Find where the given text appears and provide that cell's center as [x, y] coordinate. 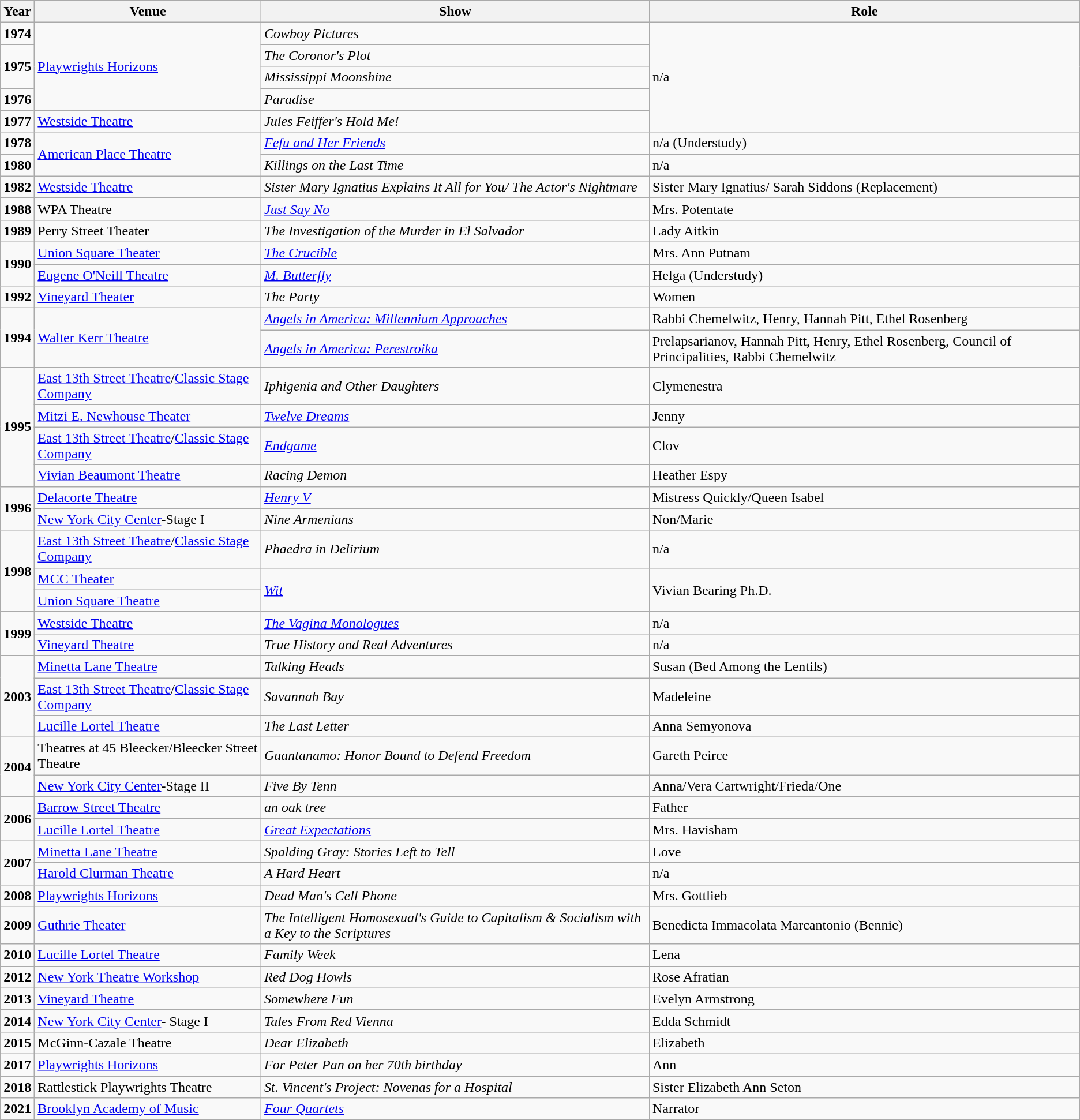
Spalding Gray: Stories Left to Tell [456, 852]
Clymenestra [864, 387]
Lady Aitkin [864, 231]
2021 [17, 1109]
Women [864, 297]
Gareth Peirce [864, 756]
2012 [17, 977]
The Investigation of the Murder in El Salvador [456, 231]
1976 [17, 99]
Edda Schmidt [864, 1021]
Rabbi Chemelwitz, Henry, Hannah Pitt, Ethel Rosenberg [864, 319]
Heather Espy [864, 475]
WPA Theatre [148, 209]
Narrator [864, 1109]
Lena [864, 955]
M. Butterfly [456, 275]
Rattlestick Playwrights Theatre [148, 1087]
Non/Marie [864, 519]
Jules Feiffer's Hold Me! [456, 121]
Sister Mary Ignatius Explains It All for You/ The Actor's Nightmare [456, 187]
St. Vincent's Project: Novenas for a Hospital [456, 1087]
Show [456, 12]
Racing Demon [456, 475]
The Vagina Monologues [456, 623]
1998 [17, 571]
Vineyard Theater [148, 297]
Endgame [456, 445]
1995 [17, 427]
Paradise [456, 99]
Mississippi Moonshine [456, 77]
2015 [17, 1043]
Henry V [456, 497]
Vivian Bearing Ph.D. [864, 590]
Eugene O'Neill Theatre [148, 275]
Mrs. Ann Putnam [864, 253]
1980 [17, 165]
Benedicta Immacolata Marcantonio (Bennie) [864, 926]
2014 [17, 1021]
Mrs. Potentate [864, 209]
2009 [17, 926]
1978 [17, 143]
Helga (Understudy) [864, 275]
The Party [456, 297]
Union Square Theater [148, 253]
Wit [456, 590]
Harold Clurman Theatre [148, 874]
Angels in America: Millennium Approaches [456, 319]
Family Week [456, 955]
Fefu and Her Friends [456, 143]
Love [864, 852]
2013 [17, 999]
Sister Elizabeth Ann Seton [864, 1087]
Nine Armenians [456, 519]
The Coronor's Plot [456, 55]
Brooklyn Academy of Music [148, 1109]
1988 [17, 209]
MCC Theater [148, 579]
Talking Heads [456, 666]
Vivian Beaumont Theatre [148, 475]
1989 [17, 231]
Anna Semyonova [864, 726]
Jenny [864, 416]
2010 [17, 955]
Phaedra in Delirium [456, 549]
New York City Center- Stage I [148, 1021]
The Crucible [456, 253]
1974 [17, 33]
Iphigenia and Other Daughters [456, 387]
A Hard Heart [456, 874]
n/a (Understudy) [864, 143]
Four Quartets [456, 1109]
Perry Street Theater [148, 231]
an oak tree [456, 808]
For Peter Pan on her 70th birthday [456, 1065]
Anna/Vera Cartwright/Frieda/One [864, 786]
1982 [17, 187]
2006 [17, 819]
Theatres at 45 Bleecker/Bleecker Street Theatre [148, 756]
Guantanamo: Honor Bound to Defend Freedom [456, 756]
Prelapsarianov, Hannah Pitt, Henry, Ethel Rosenberg, Council of Principalities, Rabbi Chemelwitz [864, 349]
Elizabeth [864, 1043]
2017 [17, 1065]
Madeleine [864, 696]
New York City Center-Stage I [148, 519]
Ann [864, 1065]
Mrs. Gottlieb [864, 896]
Rose Afratian [864, 977]
Clov [864, 445]
True History and Real Adventures [456, 645]
American Place Theatre [148, 154]
Savannah Bay [456, 696]
Susan (Bed Among the Lentils) [864, 666]
1994 [17, 338]
2003 [17, 696]
Five By Tenn [456, 786]
Tales From Red Vienna [456, 1021]
1977 [17, 121]
Delacorte Theatre [148, 497]
New York Theatre Workshop [148, 977]
2007 [17, 863]
Walter Kerr Theatre [148, 338]
Great Expectations [456, 830]
The Intelligent Homosexual's Guide to Capitalism & Socialism with a Key to the Scriptures [456, 926]
Killings on the Last Time [456, 165]
1975 [17, 66]
Mistress Quickly/Queen Isabel [864, 497]
Union Square Theatre [148, 601]
Father [864, 808]
Dear Elizabeth [456, 1043]
Mrs. Havisham [864, 830]
2004 [17, 767]
Dead Man's Cell Phone [456, 896]
2018 [17, 1087]
Red Dog Howls [456, 977]
Evelyn Armstrong [864, 999]
Barrow Street Theatre [148, 808]
Role [864, 12]
Mitzi E. Newhouse Theater [148, 416]
New York City Center-Stage II [148, 786]
2008 [17, 896]
1990 [17, 264]
Angels in America: Perestroika [456, 349]
1999 [17, 634]
Venue [148, 12]
Cowboy Pictures [456, 33]
Sister Mary Ignatius/ Sarah Siddons (Replacement) [864, 187]
Guthrie Theater [148, 926]
1992 [17, 297]
Just Say No [456, 209]
McGinn-Cazale Theatre [148, 1043]
Year [17, 12]
Somewhere Fun [456, 999]
The Last Letter [456, 726]
Twelve Dreams [456, 416]
1996 [17, 508]
